Find where the given text appears and provide that cell's center as [x, y] coordinate. 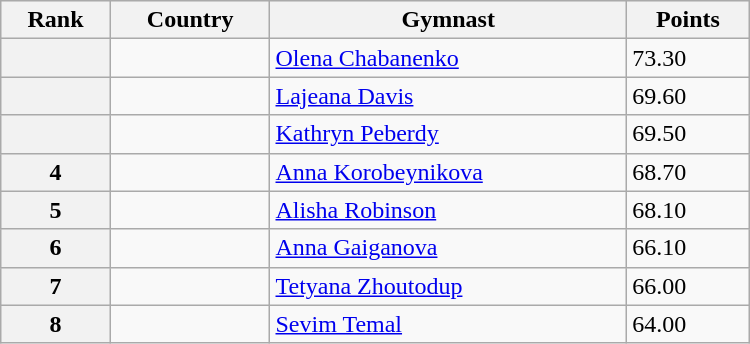
6 [56, 248]
73.30 [688, 58]
Points [688, 20]
Olena Chabanenko [448, 58]
Anna Gaiganova [448, 248]
7 [56, 286]
66.10 [688, 248]
66.00 [688, 286]
Gymnast [448, 20]
5 [56, 210]
Alisha Robinson [448, 210]
68.70 [688, 172]
Sevim Temal [448, 324]
69.60 [688, 96]
Country [190, 20]
Rank [56, 20]
69.50 [688, 134]
68.10 [688, 210]
8 [56, 324]
Anna Korobeynikova [448, 172]
Tetyana Zhoutodup [448, 286]
4 [56, 172]
64.00 [688, 324]
Lajeana Davis [448, 96]
Kathryn Peberdy [448, 134]
